Return the (x, y) coordinate for the center point of the cell that contains the specified text.  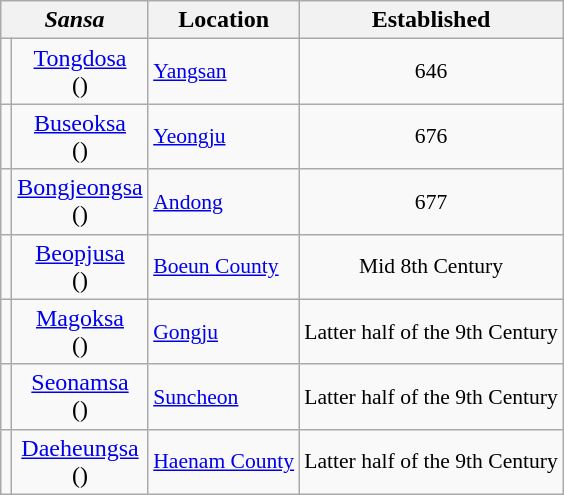
677 (431, 202)
Andong (224, 202)
Location (224, 20)
Seonamsa() (80, 396)
676 (431, 136)
Haenam County (224, 462)
Bongjeongsa() (80, 202)
Sansa (74, 20)
Magoksa() (80, 332)
Boeun County (224, 266)
Yangsan (224, 72)
Beopjusa() (80, 266)
Tongdosa() (80, 72)
Mid 8th Century (431, 266)
Daeheungsa() (80, 462)
Suncheon (224, 396)
Gongju (224, 332)
Buseoksa() (80, 136)
Established (431, 20)
646 (431, 72)
Yeongju (224, 136)
